Find where the given text appears and provide that cell's center as (X, Y) coordinate. 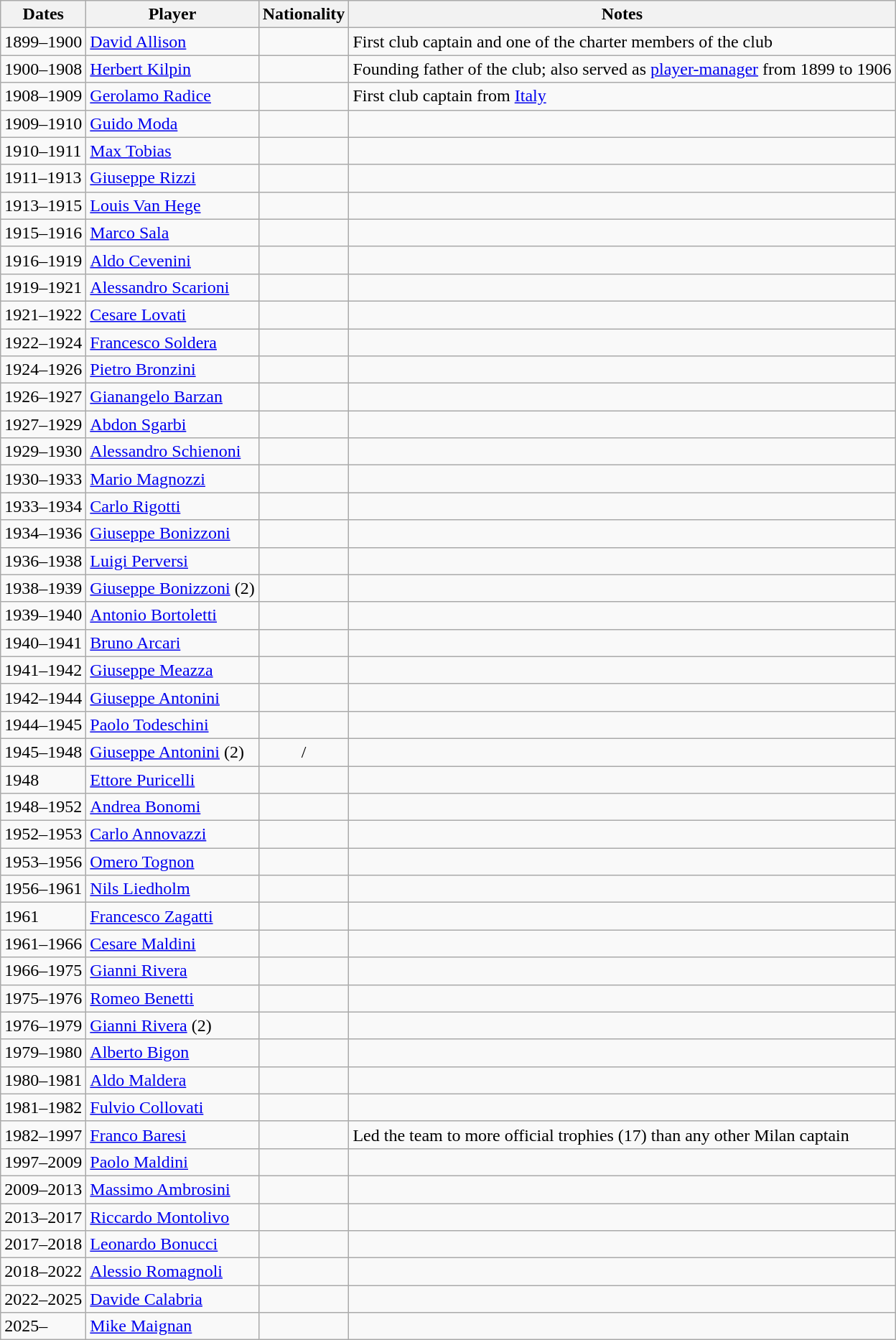
Bruno Arcari (172, 643)
David Allison (172, 42)
Abdon Sgarbi (172, 424)
Herbert Kilpin (172, 69)
Davide Calabria (172, 1299)
1929–1930 (43, 452)
Cesare Lovati (172, 315)
Pietro Bronzini (172, 370)
Giuseppe Antonini (2) (172, 752)
1930–1933 (43, 479)
Leonardo Bonucci (172, 1244)
2022–2025 (43, 1299)
Ettore Puricelli (172, 779)
Max Tobias (172, 151)
1945–1948 (43, 752)
Alessandro Scarioni (172, 287)
Giuseppe Rizzi (172, 178)
1936–1938 (43, 561)
First club captain and one of the charter members of the club (622, 42)
Gianangelo Barzan (172, 397)
1980–1981 (43, 1080)
Massimo Ambrosini (172, 1189)
1909–1910 (43, 124)
Cesare Maldini (172, 944)
Omero Tognon (172, 862)
Gianni Rivera (172, 971)
Dates (43, 14)
1961–1966 (43, 944)
Carlo Rigotti (172, 506)
Player (172, 14)
1948 (43, 779)
Franco Baresi (172, 1135)
First club captain from Italy (622, 96)
Paolo Todeschini (172, 725)
Luigi Perversi (172, 561)
Louis Van Hege (172, 205)
1953–1956 (43, 862)
1944–1945 (43, 725)
1952–1953 (43, 834)
Guido Moda (172, 124)
1956–1961 (43, 889)
1975–1976 (43, 998)
Alessio Romagnoli (172, 1272)
1900–1908 (43, 69)
/ (304, 752)
1942–1944 (43, 697)
Fulvio Collovati (172, 1107)
1908–1909 (43, 96)
1911–1913 (43, 178)
1961 (43, 916)
1934–1936 (43, 534)
1976–1979 (43, 1025)
Andrea Bonomi (172, 807)
Alessandro Schienoni (172, 452)
Aldo Cevenini (172, 260)
Nils Liedholm (172, 889)
1982–1997 (43, 1135)
1919–1921 (43, 287)
1927–1929 (43, 424)
Marco Sala (172, 233)
1997–2009 (43, 1162)
1913–1915 (43, 205)
Aldo Maldera (172, 1080)
1924–1926 (43, 370)
1979–1980 (43, 1053)
1938–1939 (43, 588)
1940–1941 (43, 643)
2017–2018 (43, 1244)
1981–1982 (43, 1107)
Notes (622, 14)
1948–1952 (43, 807)
Giuseppe Antonini (172, 697)
Gerolamo Radice (172, 96)
Giuseppe Bonizzoni (2) (172, 588)
1966–1975 (43, 971)
Giuseppe Meazza (172, 670)
1933–1934 (43, 506)
Mario Magnozzi (172, 479)
Francesco Zagatti (172, 916)
1921–1922 (43, 315)
1922–1924 (43, 343)
1926–1927 (43, 397)
2013–2017 (43, 1217)
Romeo Benetti (172, 998)
Riccardo Montolivo (172, 1217)
Gianni Rivera (2) (172, 1025)
Mike Maignan (172, 1326)
Alberto Bigon (172, 1053)
2009–2013 (43, 1189)
Paolo Maldini (172, 1162)
2025– (43, 1326)
Giuseppe Bonizzoni (172, 534)
1916–1919 (43, 260)
1915–1916 (43, 233)
Founding father of the club; also served as player-manager from 1899 to 1906 (622, 69)
Antonio Bortoletti (172, 615)
1941–1942 (43, 670)
1910–1911 (43, 151)
Carlo Annovazzi (172, 834)
Nationality (304, 14)
Francesco Soldera (172, 343)
Led the team to more official trophies (17) than any other Milan captain (622, 1135)
2018–2022 (43, 1272)
1939–1940 (43, 615)
1899–1900 (43, 42)
